Return (x, y) of the center of cell containing provided text 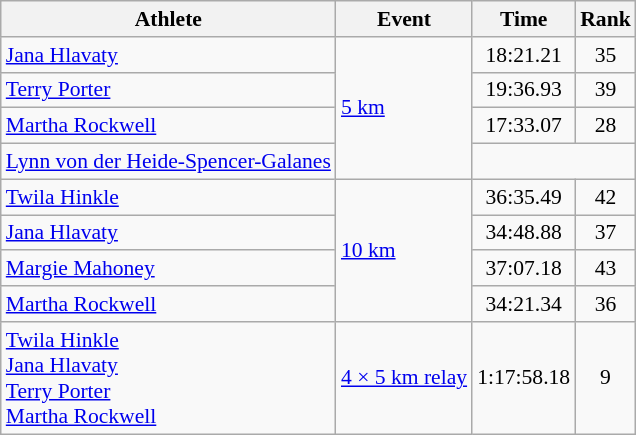
43 (606, 269)
Lynn von der Heide-Spencer-Galanes (168, 162)
Rank (606, 19)
37 (606, 233)
17:33.07 (524, 126)
34:21.34 (524, 304)
9 (606, 378)
Time (524, 19)
35 (606, 55)
37:07.18 (524, 269)
1:17:58.18 (524, 378)
Twila HinkleJana HlavatyTerry PorterMartha Rockwell (168, 378)
19:36.93 (524, 90)
36:35.49 (524, 197)
36 (606, 304)
18:21.21 (524, 55)
4 × 5 km relay (404, 378)
Event (404, 19)
Terry Porter (168, 90)
42 (606, 197)
10 km (404, 250)
34:48.88 (524, 233)
28 (606, 126)
Margie Mahoney (168, 269)
Athlete (168, 19)
39 (606, 90)
5 km (404, 108)
Twila Hinkle (168, 197)
